Find where the given text appears and provide that cell's center as (X, Y) coordinate. 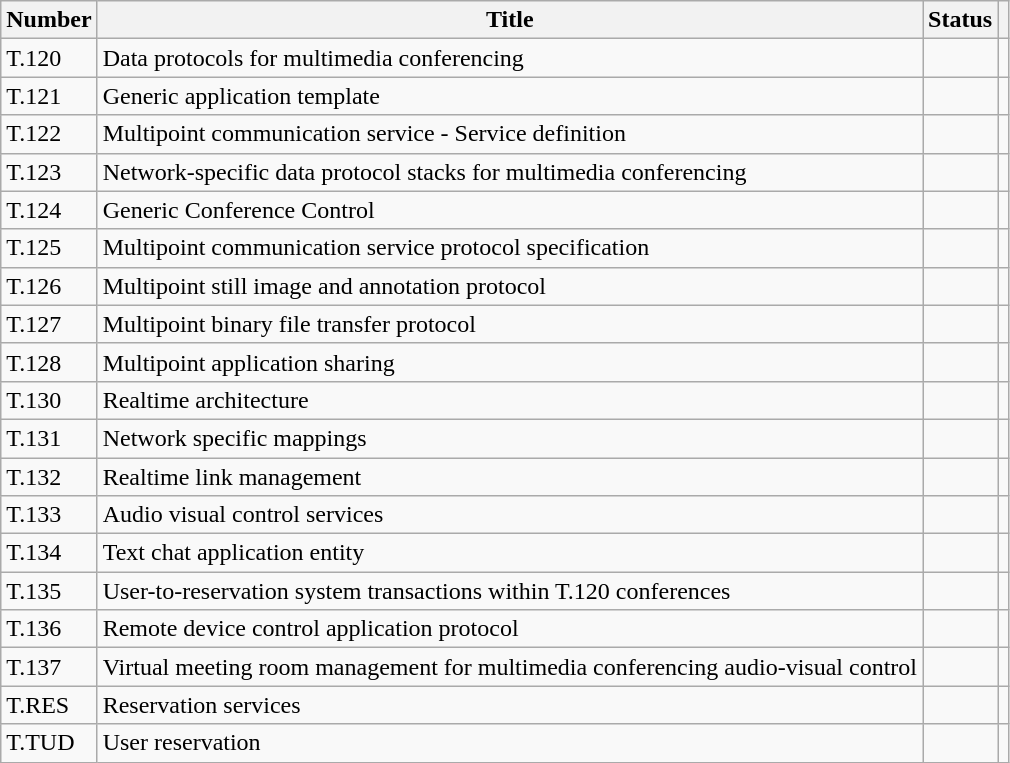
Multipoint communication service protocol specification (510, 248)
T.126 (49, 286)
T.125 (49, 248)
T.124 (49, 210)
T.130 (49, 400)
Reservation services (510, 705)
Remote device control application protocol (510, 629)
T.137 (49, 667)
T.136 (49, 629)
Network specific mappings (510, 438)
T.122 (49, 134)
Audio visual control services (510, 515)
T.135 (49, 591)
Multipoint still image and annotation protocol (510, 286)
T.TUD (49, 743)
Network-specific data protocol stacks for multimedia conferencing (510, 172)
Status (960, 20)
Realtime link management (510, 477)
Realtime architecture (510, 400)
T.RES (49, 705)
T.133 (49, 515)
Virtual meeting room management for multimedia conferencing audio-visual control (510, 667)
T.132 (49, 477)
T.127 (49, 324)
Data protocols for multimedia conferencing (510, 58)
Generic Conference Control (510, 210)
Generic application template (510, 96)
T.134 (49, 553)
Multipoint communication service - Service definition (510, 134)
T.128 (49, 362)
T.123 (49, 172)
Multipoint application sharing (510, 362)
User reservation (510, 743)
Text chat application entity (510, 553)
User-to-reservation system transactions within T.120 conferences (510, 591)
Multipoint binary file transfer protocol (510, 324)
T.131 (49, 438)
T.120 (49, 58)
T.121 (49, 96)
Title (510, 20)
Number (49, 20)
